Locate the cell with the specified text and output its (x, y) center coordinate. 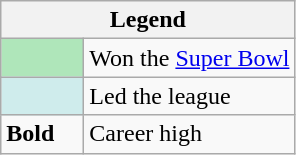
Bold (42, 134)
Legend (148, 20)
Won the Super Bowl (190, 58)
Career high (190, 134)
Led the league (190, 96)
